Determine the (x, y) coordinate at the center of the cell enclosing the given text.  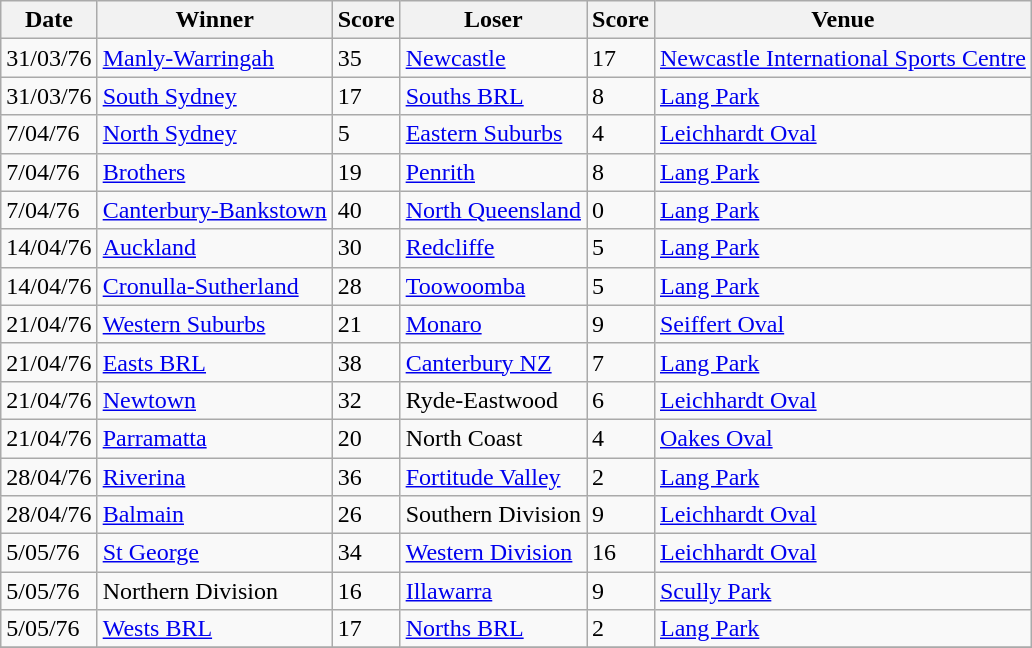
Monaro (493, 324)
Ryde-Eastwood (493, 400)
Newtown (214, 400)
Easts BRL (214, 362)
Newcastle (493, 58)
28 (366, 286)
North Sydney (214, 134)
Redcliffe (493, 248)
Western Division (493, 553)
21 (366, 324)
Seiffert Oval (842, 324)
Wests BRL (214, 629)
Souths BRL (493, 96)
Cronulla-Sutherland (214, 286)
Northern Division (214, 591)
Scully Park (842, 591)
St George (214, 553)
Loser (493, 20)
Fortitude Valley (493, 477)
19 (366, 172)
Date (49, 20)
6 (621, 400)
Parramatta (214, 438)
Newcastle International Sports Centre (842, 58)
38 (366, 362)
Balmain (214, 515)
Winner (214, 20)
7 (621, 362)
Manly-Warringah (214, 58)
40 (366, 210)
20 (366, 438)
Oakes Oval (842, 438)
Penrith (493, 172)
North Queensland (493, 210)
Toowoomba (493, 286)
Venue (842, 20)
Southern Division (493, 515)
26 (366, 515)
30 (366, 248)
0 (621, 210)
North Coast (493, 438)
Riverina (214, 477)
Illawarra (493, 591)
35 (366, 58)
Auckland (214, 248)
Brothers (214, 172)
Eastern Suburbs (493, 134)
Western Suburbs (214, 324)
32 (366, 400)
South Sydney (214, 96)
36 (366, 477)
Canterbury NZ (493, 362)
34 (366, 553)
Norths BRL (493, 629)
Canterbury-Bankstown (214, 210)
